Scan for the cell matching the given text and deliver its (X, Y) coordinate at center. 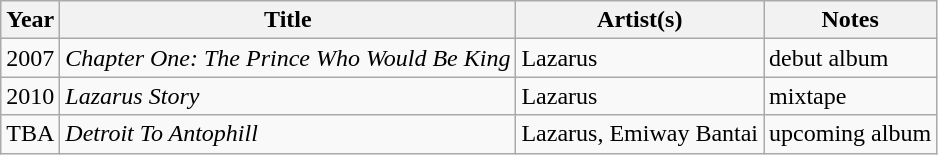
Detroit To Antophill (288, 134)
Lazarus, Emiway Bantai (640, 134)
debut album (850, 58)
Notes (850, 20)
2007 (30, 58)
upcoming album (850, 134)
mixtape (850, 96)
Title (288, 20)
Chapter One: The Prince Who Would Be King (288, 58)
2010 (30, 96)
Artist(s) (640, 20)
Year (30, 20)
Lazarus Story (288, 96)
TBA (30, 134)
